Scan for the cell matching the given text and deliver its [X, Y] coordinate at center. 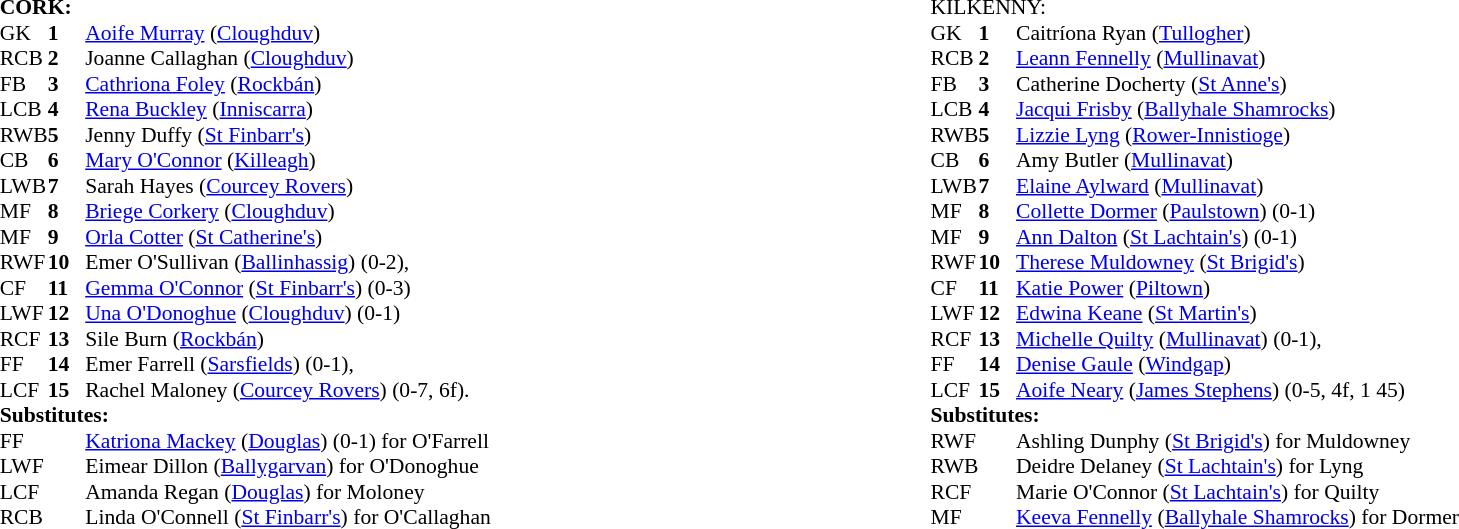
Denise Gaule (Windgap) [1238, 365]
Therese Muldowney (St Brigid's) [1238, 263]
Collette Dormer (Paulstown) (0-1) [1238, 211]
Rachel Maloney (Courcey Rovers) (0-7, 6f). [288, 390]
Edwina Keane (St Martin's) [1238, 313]
Rena Buckley (Inniscarra) [288, 109]
Sile Burn (Rockbán) [288, 339]
Katriona Mackey (Douglas) (0-1) for O'Farrell [288, 441]
Katie Power (Piltown) [1238, 288]
Ann Dalton (St Lachtain's) (0-1) [1238, 237]
Deidre Delaney (St Lachtain's) for Lyng [1238, 467]
Elaine Aylward (Mullinavat) [1238, 186]
Catherine Docherty (St Anne's) [1238, 84]
Briege Corkery (Cloughduv) [288, 211]
Leann Fennelly (Mullinavat) [1238, 59]
Ashling Dunphy (St Brigid's) for Muldowney [1238, 441]
Orla Cotter (St Catherine's) [288, 237]
Cathriona Foley (Rockbán) [288, 84]
Jenny Duffy (St Finbarr's) [288, 135]
Aoife Neary (James Stephens) (0-5, 4f, 1 45) [1238, 390]
Aoife Murray (Cloughduv) [288, 33]
Caitríona Ryan (Tullogher) [1238, 33]
Amy Butler (Mullinavat) [1238, 161]
Emer O'Sullivan (Ballinhassig) (0-2), [288, 263]
Amanda Regan (Douglas) for Moloney [288, 492]
Emer Farrell (Sarsfields) (0-1), [288, 365]
Michelle Quilty (Mullinavat) (0-1), [1238, 339]
Marie O'Connor (St Lachtain's) for Quilty [1238, 492]
Sarah Hayes (Courcey Rovers) [288, 186]
Jacqui Frisby (Ballyhale Shamrocks) [1238, 109]
Joanne Callaghan (Cloughduv) [288, 59]
Mary O'Connor (Killeagh) [288, 161]
Eimear Dillon (Ballygarvan) for O'Donoghue [288, 467]
Gemma O'Connor (St Finbarr's) (0-3) [288, 288]
Lizzie Lyng (Rower-Innistioge) [1238, 135]
Una O'Donoghue (Cloughduv) (0-1) [288, 313]
